From the cell containing the given text, extract its center point as [x, y] coordinate. 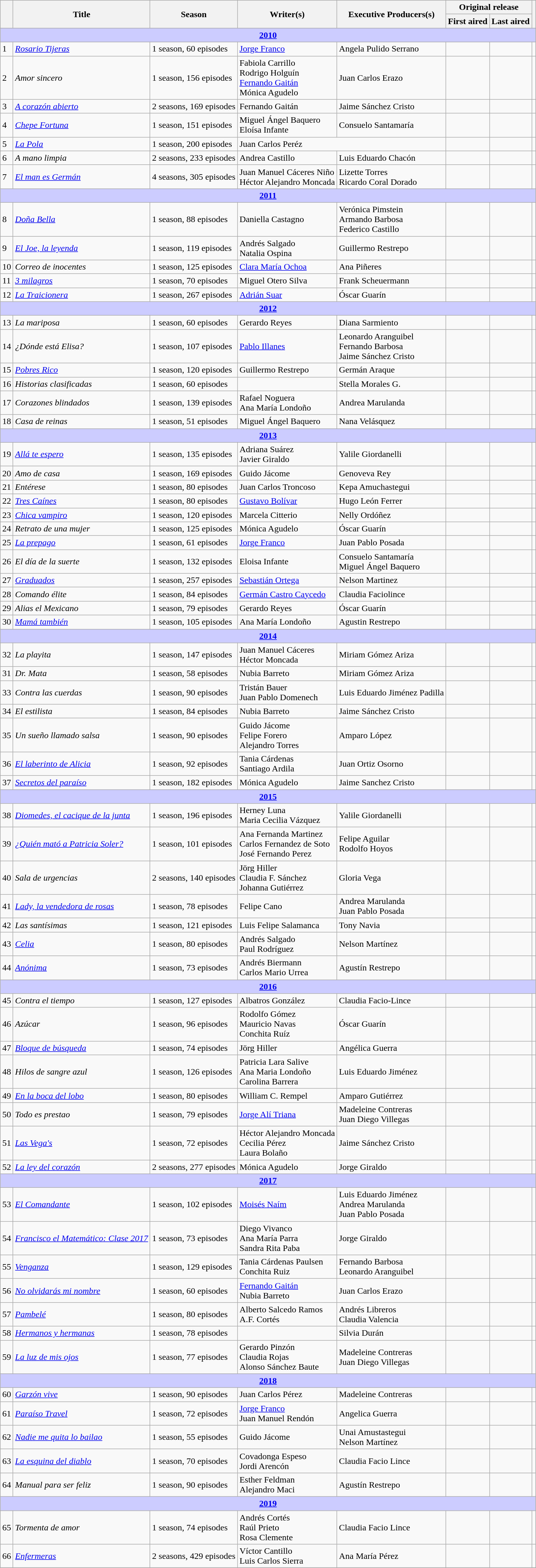
Germán Castro Caycedo [287, 594]
60 [7, 1395]
Alias el Mexicano [82, 608]
1 season, 151 episodes [194, 125]
Nelly Ordóñez [391, 515]
1 season, 257 episodes [194, 580]
Miguel Ángel BaqueroEloísa Infante [287, 125]
Amor sincero [82, 77]
A mano limpia [82, 158]
1 season, 267 episodes [194, 295]
Claudia Facio-Lince [391, 1000]
Ana María Londoño [287, 622]
62 [7, 1437]
Kepa Amuchastegui [391, 487]
Madeleine Contreras [391, 1395]
Dr. Mata [82, 674]
2011 [268, 195]
Contra las cuerdas [82, 693]
41 [7, 907]
63 [7, 1461]
Gustavo Bolívar [287, 501]
Andrés CortésRaúl PrietoRosa Clemente [287, 1527]
36 [7, 763]
2 seasons, 429 episodes [194, 1556]
La mariposa [82, 323]
Miguel Otero Silva [287, 281]
¿Quién mató a Patricia Soler? [82, 844]
Diego VivancoAna María ParraSandra Rita Paba [287, 1238]
Hilos de sangre azul [82, 1072]
Mamá también [82, 622]
Casa de reinas [82, 421]
35 [7, 735]
Pobres Rico [82, 370]
54 [7, 1238]
Francisco el Matemático: Clase 2017 [82, 1238]
Genoveva Rey [391, 473]
23 [7, 515]
Ana Fernanda MartinezCarlos Fernandez de SotoJosé Fernando Perez [287, 844]
22 [7, 501]
Luis Eduardo Chacón [391, 158]
1 [7, 49]
Doña Bella [82, 219]
Guido JácomeFelipe ForeroAlejandro Torres [287, 735]
1 season, 119 episodes [194, 248]
1 season, 96 episodes [194, 1024]
39 [7, 844]
Andrés SalgadoNatalia Ospina [287, 248]
57 [7, 1314]
Pablo Illanes [287, 346]
First aired [468, 21]
2 seasons, 233 episodes [194, 158]
Andrés SalgadoPaul Rodríguez [287, 944]
28 [7, 594]
66 [7, 1556]
Andrea Marulanda [391, 403]
1 season, 107 episodes [194, 346]
2012 [268, 309]
20 [7, 473]
El man es Germán [82, 177]
Secretos del paraíso [82, 782]
Angela Pulido Serrano [391, 49]
11 [7, 281]
Andrea MarulandaJuan Pablo Posada [391, 907]
Verónica PimsteinArmando BarbosaFederico Castillo [391, 219]
21 [7, 487]
Celia [82, 944]
Clara María Ochoa [287, 267]
38 [7, 815]
Original release [489, 7]
64 [7, 1484]
34 [7, 711]
13 [7, 323]
Fernando Gaitán [287, 106]
24 [7, 529]
No olvidarás mi nombre [82, 1291]
2 seasons, 169 episodes [194, 106]
Angélica Guerra [391, 1048]
Sebastián Ortega [287, 580]
Leonardo AranguibelFernando BarbosaJaime Sánchez Cristo [391, 346]
Felipe AguilarRodolfo Hoyos [391, 844]
La Traicionera [82, 295]
Retrato de una mujer [82, 529]
65 [7, 1527]
48 [7, 1072]
Stella Morales G. [391, 384]
Fernando BarbosaLeonardo Aranguibel [391, 1267]
La prepago [82, 543]
Claudia Faciolince [391, 594]
Fernando GaitánNubia Barreto [287, 1291]
Amo de casa [82, 473]
Anónima [82, 968]
32 [7, 655]
Las santísimas [82, 925]
Diomedes, el cacique de la junta [82, 815]
18 [7, 421]
1 season, 139 episodes [194, 403]
10 [7, 267]
2 seasons, 277 episodes [194, 1167]
Jorge FrancoJuan Manuel Rendón [287, 1414]
1 season, 88 episodes [194, 219]
El Comandante [82, 1205]
1 season, 129 episodes [194, 1267]
Andrés LibrerosClaudia Valencia [391, 1314]
1 season, 196 episodes [194, 815]
Diana Sarmiento [391, 323]
Luis Eduardo Jiménez Padilla [391, 693]
Silvia Durán [391, 1333]
8 [7, 219]
31 [7, 674]
Ana Piñeres [391, 267]
Juan Carlos Peréz [342, 144]
Amparo López [391, 735]
26 [7, 562]
1 season, 101 episodes [194, 844]
1 season, 147 episodes [194, 655]
Lizette TorresRicardo Coral Dorado [391, 177]
Juan Ortiz Osorno [391, 763]
Patricia Lara SaliveAna Maria LondoñoCarolina Barrera [287, 1072]
Jörg HillerClaudia F. SánchezJohanna Gutiérrez [287, 878]
Rafael NogueraAna María Londoño [287, 403]
2019 [268, 1503]
Miguel Ángel Baquero [287, 421]
El día de la suerte [82, 562]
Juan Carlos Pérez [287, 1395]
Andrés BiermannCarlos Mario Urrea [287, 968]
Rodolfo GómezMauricio NavasConchita Ruíz [287, 1024]
3 milagros [82, 281]
40 [7, 878]
Angelica Guerra [391, 1414]
La luz de mis ojos [82, 1357]
Jörg Hiller [287, 1048]
El estilista [82, 711]
Jorge Alí Triana [287, 1114]
Luis Eduardo Jiménez [391, 1072]
Nana Velásquez [391, 421]
Todo es prestao [82, 1114]
49 [7, 1095]
Tony Navia [391, 925]
¿Dónde está Elisa? [82, 346]
Chica vampiro [82, 515]
Allá te espero [82, 454]
2016 [268, 987]
Esther FeldmanAlejandro Maci [287, 1484]
16 [7, 384]
El laberinto de Alicia [82, 763]
La playita [82, 655]
Nelson Martinez [391, 580]
37 [7, 782]
14 [7, 346]
Hugo León Ferrer [391, 501]
1 season, 51 episodes [194, 421]
1 season, 77 episodes [194, 1357]
Comando élite [82, 594]
1 season, 127 episodes [194, 1000]
Contra el tiempo [82, 1000]
Agustin Restrepo [391, 622]
Juan Pablo Posada [391, 543]
45 [7, 1000]
Last aired [511, 21]
Juan Carlos Troncoso [287, 487]
La esquina del diablo [82, 1461]
Moisés Naím [287, 1205]
Luis Felipe Salamanca [287, 925]
53 [7, 1205]
Nelson Martínez [391, 944]
15 [7, 370]
Juan Manuel Cáceres NiñoHéctor Alejandro Moncada [287, 177]
5 [7, 144]
La ley del corazón [82, 1167]
Consuelo SantamaríaMiguel Ángel Baquero [391, 562]
1 season, 200 episodes [194, 144]
Covadonga EspesoJordi Arencón [287, 1461]
Ana María Pérez [391, 1556]
2013 [268, 435]
Garzón vive [82, 1395]
1 season, 61 episodes [194, 543]
Juan Manuel CáceresHéctor Moncada [287, 655]
Bloque de búsqueda [82, 1048]
46 [7, 1024]
Historias clasificadas [82, 384]
2010 [268, 35]
4 [7, 125]
Un sueño llamado salsa [82, 735]
Chepe Fortuna [82, 125]
Tres Caínes [82, 501]
1 season, 132 episodes [194, 562]
47 [7, 1048]
2015 [268, 797]
58 [7, 1333]
Azúcar [82, 1024]
Tristán BauerJuan Pablo Domenech [287, 693]
1 season, 92 episodes [194, 763]
1 season, 156 episodes [194, 77]
Germán Araque [391, 370]
Pambelé [82, 1314]
Venganza [82, 1267]
Fabiola CarrilloRodrigo HolguínFernando GaitánMónica Agudelo [287, 77]
Víctor CantilloLuis Carlos Sierra [287, 1556]
19 [7, 454]
Title [82, 14]
51 [7, 1143]
4 seasons, 305 episodes [194, 177]
Marcela Citterio [287, 515]
42 [7, 925]
1 season, 126 episodes [194, 1072]
9 [7, 248]
1 season, 182 episodes [194, 782]
25 [7, 543]
Lady, la vendedora de rosas [82, 907]
Albatros González [287, 1000]
Entérese [82, 487]
2018 [268, 1381]
1 season, 135 episodes [194, 454]
Hermanos y hermanas [82, 1333]
Herney LunaMaria Cecilia Vázquez [287, 815]
27 [7, 580]
12 [7, 295]
Tania CárdenasSantiago Ardila [287, 763]
52 [7, 1167]
Correo de inocentes [82, 267]
Frank Scheuermann [391, 281]
43 [7, 944]
2 seasons, 140 episodes [194, 878]
1 season, 55 episodes [194, 1437]
Felipe Cano [287, 907]
Héctor Alejandro MoncadaCecilia PérezLaura Bolaño [287, 1143]
Gerardo PinzónClaudia RojasAlonso Sánchez Baute [287, 1357]
Adrián Suar [287, 295]
56 [7, 1291]
1 season, 169 episodes [194, 473]
La Pola [82, 144]
Season [194, 14]
33 [7, 693]
William C. Rempel [287, 1095]
Tormenta de amor [82, 1527]
1 season, 102 episodes [194, 1205]
Sala de urgencias [82, 878]
2014 [268, 636]
2 [7, 77]
2017 [268, 1181]
59 [7, 1357]
Rosario Tijeras [82, 49]
Tania Cárdenas PaulsenConchita Ruiz [287, 1267]
1 season, 58 episodes [194, 674]
Adriana SuárezJavier Giraldo [287, 454]
Gloria Vega [391, 878]
1 season, 105 episodes [194, 622]
En la boca del lobo [82, 1095]
Paraíso Travel [82, 1414]
30 [7, 622]
Manual para ser feliz [82, 1484]
17 [7, 403]
44 [7, 968]
Nadie me quita lo bailao [82, 1437]
Executive Producers(s) [391, 14]
Daniella Castagno [287, 219]
3 [7, 106]
Graduados [82, 580]
29 [7, 608]
6 [7, 158]
61 [7, 1414]
Unai AmustasteguiNelson Martínez [391, 1437]
Consuelo Santamaría [391, 125]
7 [7, 177]
Amparo Gutiérrez [391, 1095]
50 [7, 1114]
Andrea Castillo [287, 158]
Las Vega's [82, 1143]
Writer(s) [287, 14]
Alberto Salcedo RamosA.F. Cortés [287, 1314]
El Joe, la leyenda [82, 248]
A corazón abierto [82, 106]
55 [7, 1267]
Corazones blindados [82, 403]
Luis Eduardo JiménezAndrea MarulandaJuan Pablo Posada [391, 1205]
Enfermeras [82, 1556]
1 season, 121 episodes [194, 925]
Jaime Sanchez Cristo [391, 782]
Eloisa Infante [287, 562]
